Determine the (x, y) coordinate at the center of the cell enclosing the given text.  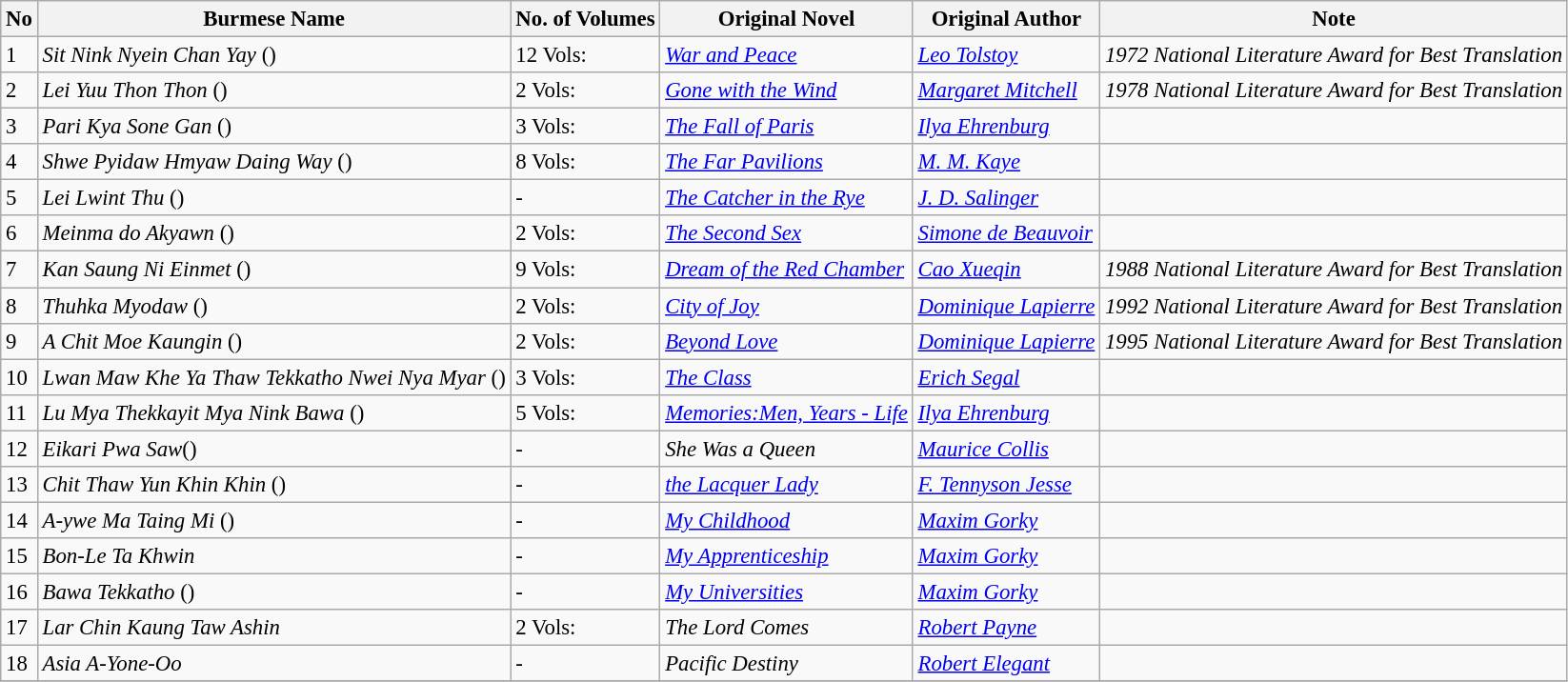
The Class (787, 377)
14 (19, 520)
5 (19, 198)
16 (19, 592)
Gone with the Wind (787, 90)
1995 National Literature Award for Best Translation (1334, 341)
Thuhka Myodaw () (274, 306)
7 (19, 270)
Lu Mya Thekkayit Mya Nink Bawa () (274, 412)
Chit Thaw Yun Khin Khin () (274, 485)
Beyond Love (787, 341)
9 Vols: (585, 270)
15 (19, 556)
the Lacquer Lady (787, 485)
Leo Tolstoy (1006, 55)
18 (19, 664)
Original Novel (787, 19)
My Universities (787, 592)
The Far Pavilions (787, 162)
1978 National Literature Award for Best Translation (1334, 90)
She Was a Queen (787, 449)
Meinma do Akyawn () (274, 233)
Robert Elegant (1006, 664)
Margaret Mitchell (1006, 90)
Dream of the Red Chamber (787, 270)
Note (1334, 19)
Original Author (1006, 19)
4 (19, 162)
The Fall of Paris (787, 127)
My Childhood (787, 520)
M. M. Kaye (1006, 162)
1972 National Literature Award for Best Translation (1334, 55)
The Lord Comes (787, 628)
No (19, 19)
Shwe Pyidaw Hmyaw Daing Way () (274, 162)
Burmese Name (274, 19)
The Second Sex (787, 233)
11 (19, 412)
8 Vols: (585, 162)
Memories:Men, Years - Life (787, 412)
F. Tennyson Jesse (1006, 485)
The Catcher in the Rye (787, 198)
Eikari Pwa Saw() (274, 449)
My Apprenticeship (787, 556)
6 (19, 233)
Pari Kya Sone Gan () (274, 127)
No. of Volumes (585, 19)
1988 National Literature Award for Best Translation (1334, 270)
J. D. Salinger (1006, 198)
17 (19, 628)
Bawa Tekkatho () (274, 592)
5 Vols: (585, 412)
Simone de Beauvoir (1006, 233)
Maurice Collis (1006, 449)
10 (19, 377)
1992 National Literature Award for Best Translation (1334, 306)
Kan Saung Ni Einmet () (274, 270)
Lei Lwint Thu () (274, 198)
Lar Chin Kaung Taw Ashin (274, 628)
Lei Yuu Thon Thon () (274, 90)
A-ywe Ma Taing Mi () (274, 520)
Sit Nink Nyein Chan Yay () (274, 55)
War and Peace (787, 55)
9 (19, 341)
3 (19, 127)
Cao Xueqin (1006, 270)
8 (19, 306)
Asia A-Yone-Oo (274, 664)
12 Vols: (585, 55)
13 (19, 485)
Bon-Le Ta Khwin (274, 556)
2 (19, 90)
City of Joy (787, 306)
1 (19, 55)
Lwan Maw Khe Ya Thaw Tekkatho Nwei Nya Myar () (274, 377)
Pacific Destiny (787, 664)
12 (19, 449)
Erich Segal (1006, 377)
A Chit Moe Kaungin () (274, 341)
Robert Payne (1006, 628)
